Capture the cell that displays the provided text and extract its (x, y) central coordinate. 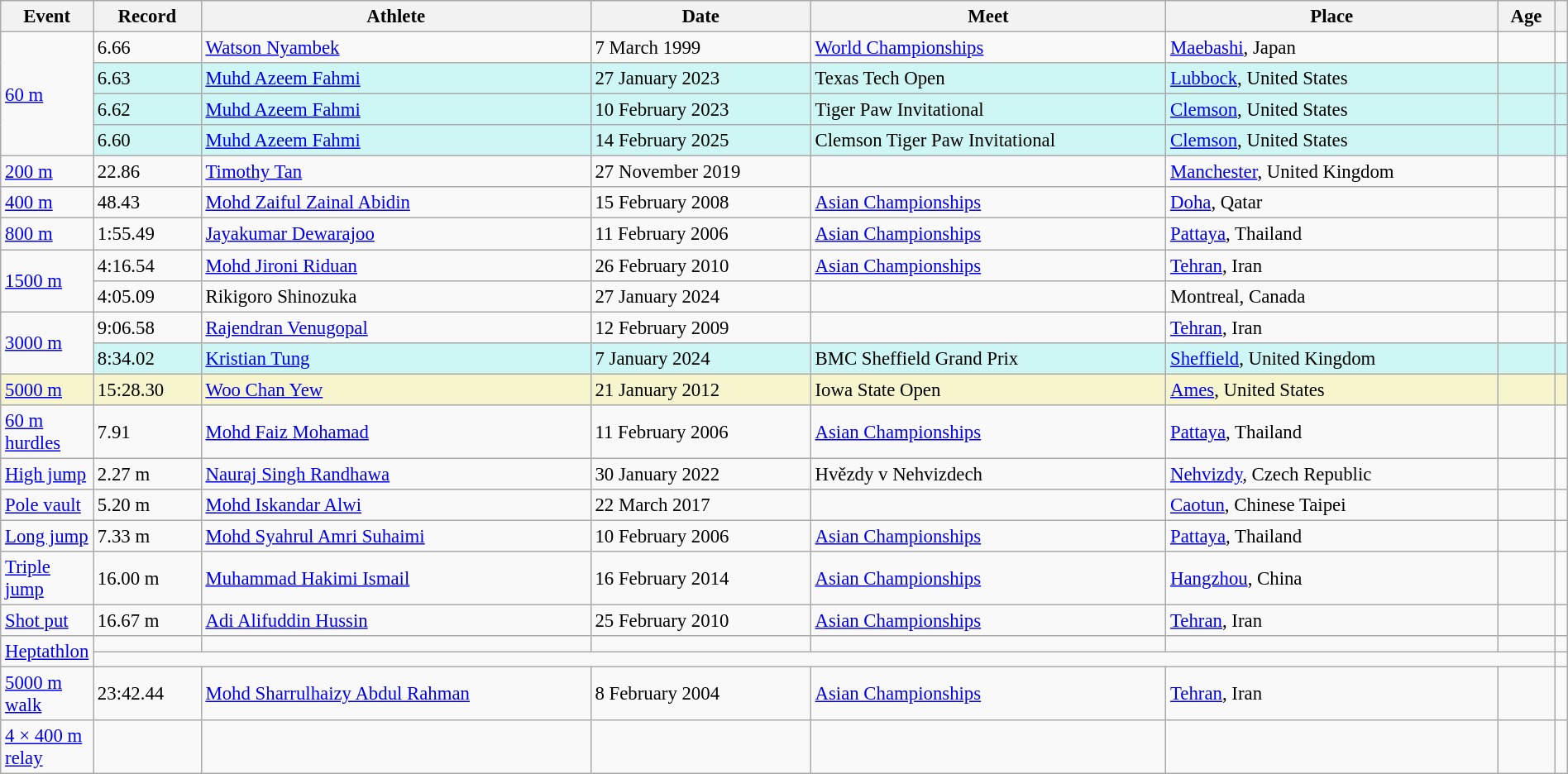
3000 m (47, 342)
Jayakumar Dewarajoo (395, 234)
Maebashi, Japan (1331, 48)
Long jump (47, 536)
800 m (47, 234)
5.20 m (147, 505)
Mohd Faiz Mohamad (395, 432)
Mohd Sharrulhaizy Abdul Rahman (395, 695)
6.63 (147, 79)
48.43 (147, 203)
27 January 2023 (700, 79)
14 February 2025 (700, 141)
60 m hurdles (47, 432)
27 January 2024 (700, 296)
16.67 m (147, 621)
Mohd Zaiful Zainal Abidin (395, 203)
Manchester, United Kingdom (1331, 172)
Lubbock, United States (1331, 79)
Mohd Syahrul Amri Suhaimi (395, 536)
2.27 m (147, 474)
23:42.44 (147, 695)
15 February 2008 (700, 203)
7.33 m (147, 536)
6.62 (147, 110)
World Championships (988, 48)
5000 m walk (47, 695)
Sheffield, United Kingdom (1331, 358)
Record (147, 17)
Hvězdy v Nehvizdech (988, 474)
25 February 2010 (700, 621)
22.86 (147, 172)
Meet (988, 17)
Kristian Tung (395, 358)
Rajendran Venugopal (395, 327)
5000 m (47, 389)
16 February 2014 (700, 579)
1500 m (47, 281)
60 m (47, 94)
15:28.30 (147, 389)
10 February 2006 (700, 536)
Texas Tech Open (988, 79)
Doha, Qatar (1331, 203)
22 March 2017 (700, 505)
Rikigoro Shinozuka (395, 296)
16.00 m (147, 579)
Age (1527, 17)
Date (700, 17)
Timothy Tan (395, 172)
7 January 2024 (700, 358)
Muhammad Hakimi Ismail (395, 579)
200 m (47, 172)
Watson Nyambek (395, 48)
Nehvizdy, Czech Republic (1331, 474)
Heptathlon (47, 652)
10 February 2023 (700, 110)
Athlete (395, 17)
4:16.54 (147, 265)
30 January 2022 (700, 474)
Hangzhou, China (1331, 579)
6.66 (147, 48)
Triple jump (47, 579)
8:34.02 (147, 358)
1:55.49 (147, 234)
Place (1331, 17)
6.60 (147, 141)
Event (47, 17)
12 February 2009 (700, 327)
High jump (47, 474)
Mohd Iskandar Alwi (395, 505)
Tiger Paw Invitational (988, 110)
Pole vault (47, 505)
27 November 2019 (700, 172)
26 February 2010 (700, 265)
8 February 2004 (700, 695)
Adi Alifuddin Hussin (395, 621)
Mohd Jironi Riduan (395, 265)
4:05.09 (147, 296)
7.91 (147, 432)
7 March 1999 (700, 48)
21 January 2012 (700, 389)
Clemson Tiger Paw Invitational (988, 141)
Nauraj Singh Randhawa (395, 474)
Ames, United States (1331, 389)
9:06.58 (147, 327)
Iowa State Open (988, 389)
BMC Sheffield Grand Prix (988, 358)
Shot put (47, 621)
Montreal, Canada (1331, 296)
Caotun, Chinese Taipei (1331, 505)
400 m (47, 203)
Woo Chan Yew (395, 389)
4 × 400 m relay (47, 748)
